For the text-containing cell, return its midpoint in (x, y) coordinate format. 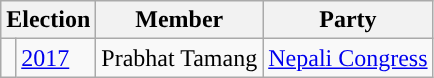
Nepali Congress (348, 58)
Party (348, 20)
Prabhat Tamang (180, 58)
Member (180, 20)
2017 (56, 58)
Election (48, 20)
